Capture the cell that displays the provided text and extract its (X, Y) central coordinate. 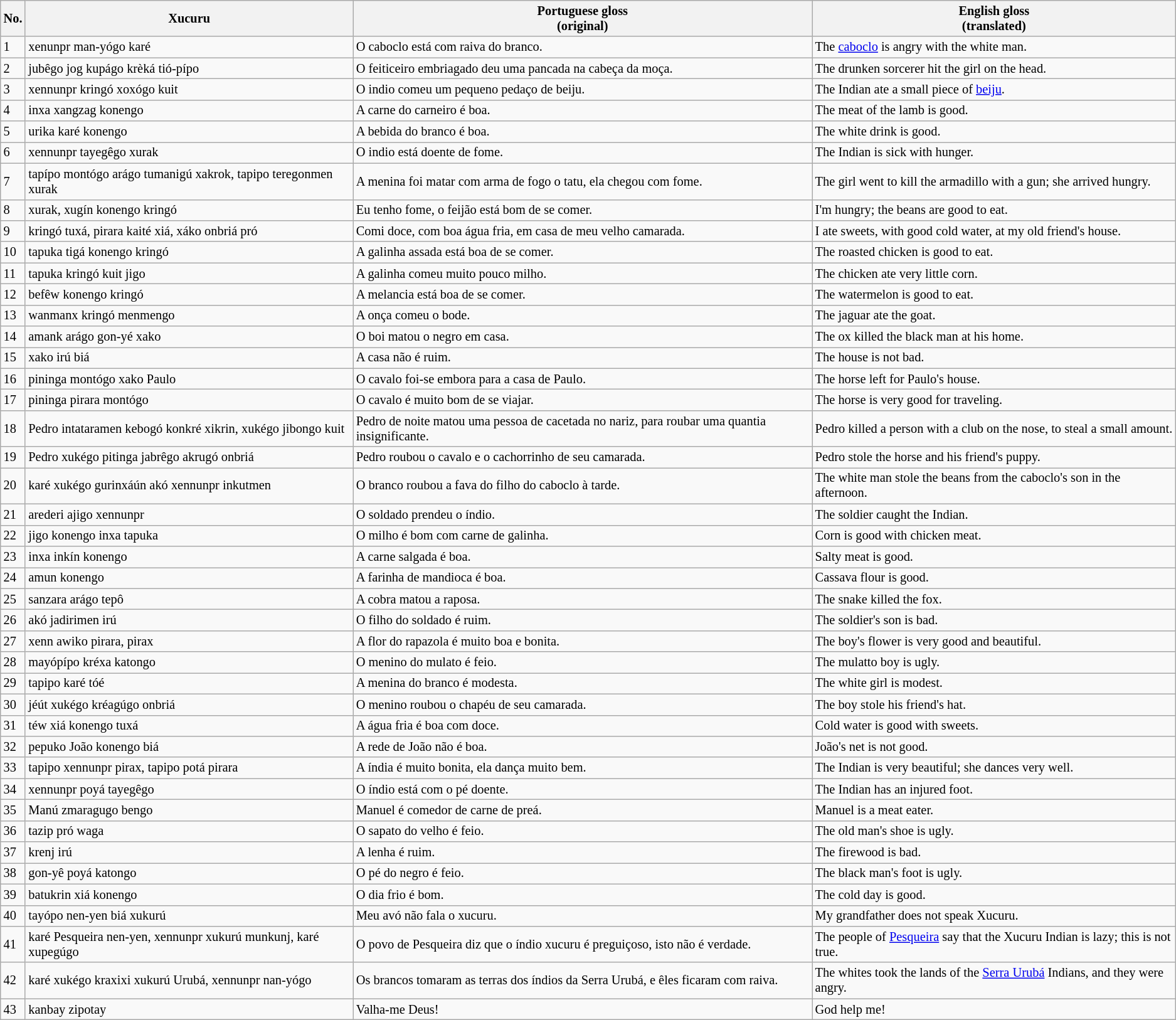
The white drink is good. (994, 132)
41 (13, 944)
Eu tenho fome, o feijão está bom de se comer. (583, 210)
8 (13, 210)
The roasted chicken is good to eat. (994, 252)
tapuka kringó kuit jigo (189, 274)
kanbay zipotay (189, 1009)
Manú zmaragugo bengo (189, 810)
Corn is good with chicken meat. (994, 536)
31 (13, 726)
24 (13, 578)
O indio comeu um pequeno pedaço de beiju. (583, 89)
The boy's flower is very good and beautiful. (994, 641)
O branco roubou a fava do filho do caboclo à tarde. (583, 486)
O cavalo é muito bom de se viajar. (583, 400)
pininga pirara montógo (189, 400)
The whites took the lands of the Serra Urubá Indians, and they were angry. (994, 980)
Pedro roubou o cavalo e o cachorrinho de seu camarada. (583, 457)
The white girl is modest. (994, 683)
xennunpr tayegêgo xurak (189, 152)
Pedro stole the horse and his friend's puppy. (994, 457)
O menino roubou o chapéu de seu camarada. (583, 704)
O pé do negro é feio. (583, 873)
Pedro killed a person with a club on the nose, to steal a small amount. (994, 428)
O boi matou o negro em casa. (583, 337)
O soldado prendeu o índio. (583, 514)
A carne do carneiro é boa. (583, 110)
Pedro xukégo pitinga jabrêgo akrugó onbriá (189, 457)
2 (13, 68)
befêw konengo kringó (189, 294)
28 (13, 662)
35 (13, 810)
A farinha de mandioca é boa. (583, 578)
O menino do mulato é feio. (583, 662)
xenn awiko pirara, pirax (189, 641)
14 (13, 337)
I'm hungry; the beans are good to eat. (994, 210)
A onça comeu o bode. (583, 316)
amank arágo gon-yé xako (189, 337)
10 (13, 252)
O milho é bom com carne de galinha. (583, 536)
jéút xukégo kréagúgo onbriá (189, 704)
O povo de Pesqueira diz que o índio xucuru é preguiçoso, isto não é verdade. (583, 944)
Cassava flour is good. (994, 578)
O indio está doente de fome. (583, 152)
The watermelon is good to eat. (994, 294)
43 (13, 1009)
karé xukégo gurinxáún akó xennunpr inkutmen (189, 486)
God help me! (994, 1009)
The mulatto boy is ugly. (994, 662)
13 (13, 316)
The firewood is bad. (994, 853)
4 (13, 110)
A carne salgada é boa. (583, 556)
batukrin xiá konengo (189, 895)
xenunpr man-yógo karé (189, 47)
Comi doce, com boa água fria, em casa de meu velho camarada. (583, 231)
3 (13, 89)
The Indian is sick with hunger. (994, 152)
34 (13, 789)
jigo konengo inxa tapuka (189, 536)
Xucuru (189, 18)
36 (13, 831)
30 (13, 704)
The old man's shoe is ugly. (994, 831)
arederi ajigo xennunpr (189, 514)
Cold water is good with sweets. (994, 726)
karé Pesqueira nen-yen, xennunpr xukurú munkunj, karé xupegúgo (189, 944)
I ate sweets, with good cold water, at my old friend's house. (994, 231)
The Indian ate a small piece of beiju. (994, 89)
The drunken sorcerer hit the girl on the head. (994, 68)
The people of Pesqueira say that the Xucuru Indian is lazy; this is not true. (994, 944)
amun konengo (189, 578)
mayópípo kréxa katongo (189, 662)
The ox killed the black man at his home. (994, 337)
The girl went to kill the armadillo with a gun; she arrived hungry. (994, 181)
Salty meat is good. (994, 556)
A casa não é ruim. (583, 358)
O cavalo foi-se embora para a casa de Paulo. (583, 379)
The soldier's son is bad. (994, 620)
A galinha assada está boa de se comer. (583, 252)
The soldier caught the Indian. (994, 514)
Manuel é comedor de carne de preá. (583, 810)
O filho do soldado é ruim. (583, 620)
O feiticeiro embriagado deu uma pancada na cabeça da moça. (583, 68)
The black man's foot is ugly. (994, 873)
sanzara arágo tepô (189, 599)
Valha-me Deus! (583, 1009)
A água fria é boa com doce. (583, 726)
jubêgo jog kupágo krèká tió-pípo (189, 68)
karé xukégo kraxixi xukurú Urubá, xennunpr nan-yógo (189, 980)
6 (13, 152)
A melancia está boa de se comer. (583, 294)
The chicken ate very little corn. (994, 274)
Manuel is a meat eater. (994, 810)
A menina foi matar com arma de fogo o tatu, ela chegou com fome. (583, 181)
A índia é muito bonita, ela dança muito bem. (583, 768)
40 (13, 916)
akó jadirimen irú (189, 620)
20 (13, 486)
pepuko João konengo biá (189, 746)
urika karé konengo (189, 132)
27 (13, 641)
29 (13, 683)
33 (13, 768)
gon-yê poyá katongo (189, 873)
23 (13, 556)
O sapato do velho é feio. (583, 831)
12 (13, 294)
wanmanx kringó menmengo (189, 316)
A flor do rapazola é muito boa e bonita. (583, 641)
krenj irú (189, 853)
22 (13, 536)
tapuka tigá konengo kringó (189, 252)
15 (13, 358)
tapipo xennunpr pirax, tapipo potá pirara (189, 768)
No. (13, 18)
kringó tuxá, pirara kaité xiá, xáko onbriá pró (189, 231)
My grandfather does not speak Xucuru. (994, 916)
xennunpr poyá tayegêgo (189, 789)
The white man stole the beans from the caboclo's son in the afternoon. (994, 486)
18 (13, 428)
João's net is not good. (994, 746)
O dia frio é bom. (583, 895)
Meu avó não fala o xucuru. (583, 916)
1 (13, 47)
42 (13, 980)
25 (13, 599)
The Indian has an injured foot. (994, 789)
11 (13, 274)
A bebida do branco é boa. (583, 132)
tapipo karé tóé (189, 683)
O índio está com o pé doente. (583, 789)
téw xiá konengo tuxá (189, 726)
19 (13, 457)
tazip pró waga (189, 831)
The meat of the lamb is good. (994, 110)
O caboclo está com raiva do branco. (583, 47)
English gloss (translated) (994, 18)
37 (13, 853)
32 (13, 746)
17 (13, 400)
5 (13, 132)
A galinha comeu muito pouco milho. (583, 274)
pininga montógo xako Paulo (189, 379)
The cold day is good. (994, 895)
A lenha é ruim. (583, 853)
The house is not bad. (994, 358)
9 (13, 231)
The horse is very good for traveling. (994, 400)
Pedro intataramen kebogó konkré xikrin, xukégo jibongo kuit (189, 428)
tayópo nen-yen biá xukurú (189, 916)
26 (13, 620)
inxa xangzag konengo (189, 110)
The Indian is very beautiful; she dances very well. (994, 768)
Portuguese gloss (original) (583, 18)
xako irú biá (189, 358)
A rede de João não é boa. (583, 746)
The snake killed the fox. (994, 599)
Os brancos tomaram as terras dos índios da Serra Urubá, e êles ficaram com raiva. (583, 980)
xurak, xugín konengo kringó (189, 210)
The jaguar ate the goat. (994, 316)
38 (13, 873)
7 (13, 181)
tapípo montógo arágo tumanigú xakrok, tapipo teregonmen xurak (189, 181)
A cobra matou a raposa. (583, 599)
The horse left for Paulo's house. (994, 379)
A menina do branco é modesta. (583, 683)
21 (13, 514)
The boy stole his friend's hat. (994, 704)
16 (13, 379)
39 (13, 895)
inxa inkín konengo (189, 556)
Pedro de noite matou uma pessoa de cacetada no nariz, para roubar uma quantia insignificante. (583, 428)
The caboclo is angry with the white man. (994, 47)
xennunpr kringó xoxógo kuit (189, 89)
